Pinpoint the cell where the given text exists, returning its [X, Y] midpoint coordinate. 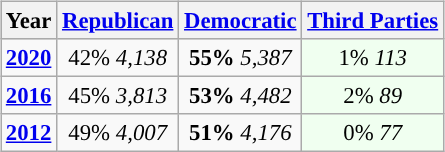
Third Parties [373, 21]
2012 [29, 133]
Year [29, 21]
49% 4,007 [118, 133]
Republican [118, 21]
2020 [29, 58]
42% 4,138 [118, 58]
2% 89 [373, 96]
1% 113 [373, 58]
45% 3,813 [118, 96]
2016 [29, 96]
0% 77 [373, 133]
53% 4,482 [240, 96]
Democratic [240, 21]
51% 4,176 [240, 133]
55% 5,387 [240, 58]
